Scan for the cell matching the given text and deliver its (x, y) coordinate at center. 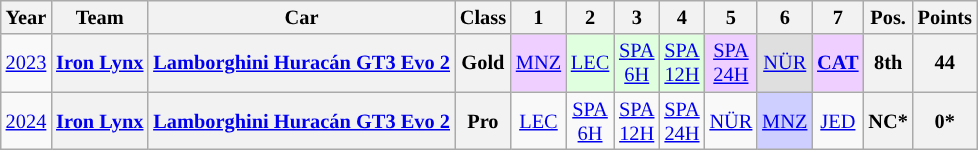
2023 (26, 63)
Pos. (888, 17)
Team (100, 17)
4 (682, 17)
3 (636, 17)
44 (945, 63)
Class (483, 17)
Car (302, 17)
0* (945, 121)
8th (888, 63)
7 (838, 17)
2024 (26, 121)
CAT (838, 63)
6 (784, 17)
Pro (483, 121)
Points (945, 17)
1 (538, 17)
Gold (483, 63)
2 (590, 17)
JED (838, 121)
5 (732, 17)
Year (26, 17)
NC* (888, 121)
